Find where the given text appears and provide that cell's center as [X, Y] coordinate. 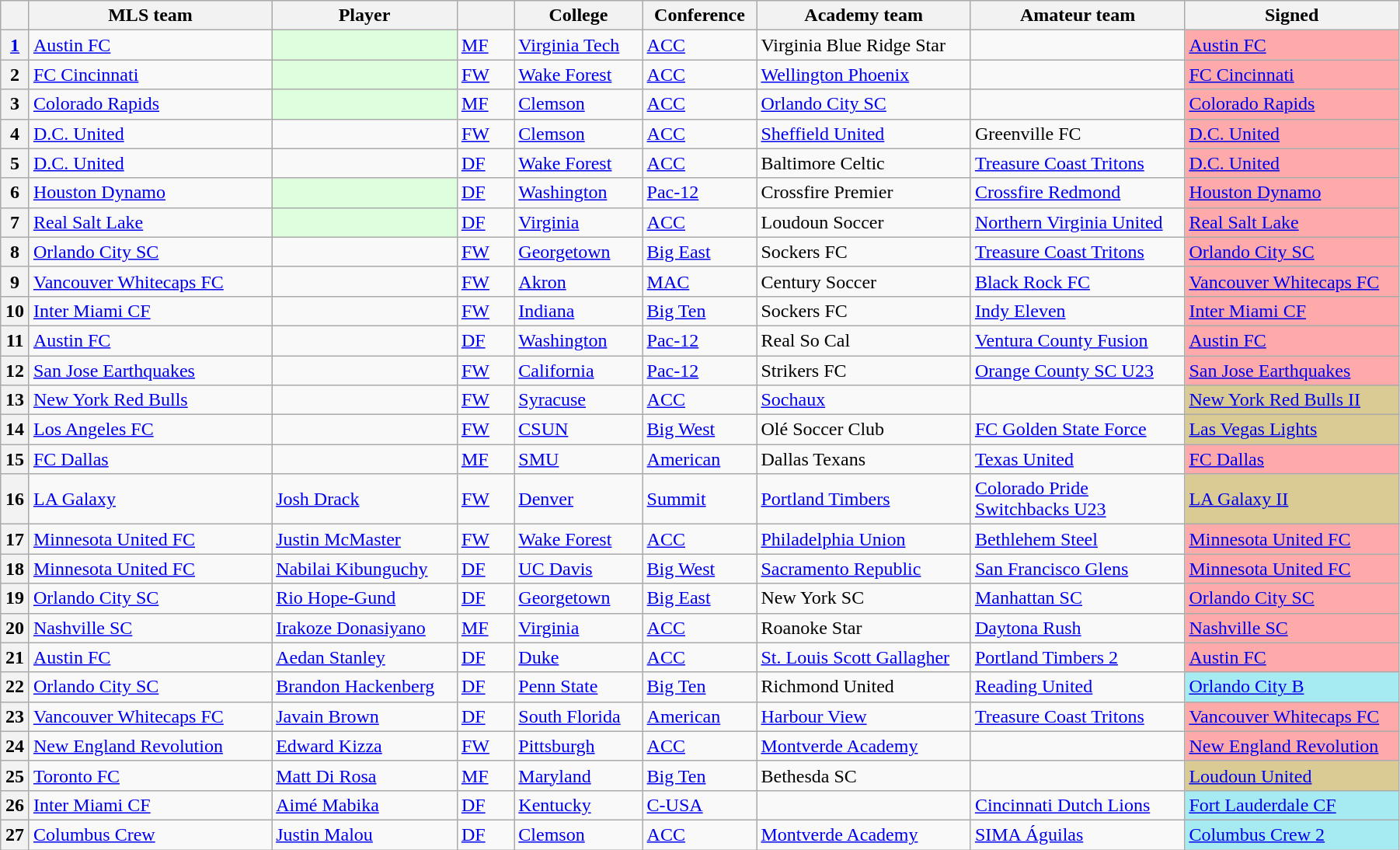
Orlando City B [1292, 687]
Conference [699, 16]
Rio Hope-Gund [365, 598]
St. Louis Scott Gallagher [864, 657]
19 [16, 598]
New York SC [864, 598]
Dallas Texans [864, 459]
Texas United [1077, 459]
12 [16, 371]
Richmond United [864, 687]
Kentucky [578, 805]
Syracuse [578, 400]
South Florida [578, 716]
26 [16, 805]
MAC [699, 281]
Summit [699, 499]
Greenville FC [1077, 134]
Brandon Hackenberg [365, 687]
Orange County SC U23 [1077, 371]
Virginia Tech [578, 45]
4 [16, 134]
Signed [1292, 16]
UC Davis [578, 569]
2 [16, 75]
23 [16, 716]
New York Red Bulls [150, 400]
Maryland [578, 775]
Columbus Crew 2 [1292, 834]
Justin Malou [365, 834]
17 [16, 539]
15 [16, 459]
Indy Eleven [1077, 311]
San Francisco Glens [1077, 569]
Loudoun Soccer [864, 222]
Player [365, 16]
Manhattan SC [1077, 598]
18 [16, 569]
New York Red Bulls II [1292, 400]
Real So Cal [864, 340]
MLS team [150, 16]
LA Galaxy [150, 499]
25 [16, 775]
7 [16, 222]
13 [16, 400]
Black Rock FC [1077, 281]
16 [16, 499]
Denver [578, 499]
27 [16, 834]
Penn State [578, 687]
Las Vegas Lights [1292, 430]
Cincinnati Dutch Lions [1077, 805]
Columbus Crew [150, 834]
6 [16, 193]
8 [16, 252]
Reading United [1077, 687]
Javain Brown [365, 716]
Pittsburgh [578, 746]
FC Golden State Force [1077, 430]
Sacramento Republic [864, 569]
SIMA Águilas [1077, 834]
24 [16, 746]
Virginia Blue Ridge Star [864, 45]
21 [16, 657]
Colorado Pride Switchbacks U23 [1077, 499]
Baltimore Celtic [864, 163]
Wellington Phoenix [864, 75]
California [578, 371]
Aimé Mabika [365, 805]
Duke [578, 657]
Nabilai Kibunguchy [365, 569]
Indiana [578, 311]
Toronto FC [150, 775]
Aedan Stanley [365, 657]
Northern Virginia United [1077, 222]
Irakoze Donasiyano [365, 628]
Matt Di Rosa [365, 775]
LA Galaxy II [1292, 499]
Justin McMaster [365, 539]
Edward Kizza [365, 746]
Roanoke Star [864, 628]
Harbour View [864, 716]
Amateur team [1077, 16]
Fort Lauderdale CF [1292, 805]
Portland Timbers 2 [1077, 657]
3 [16, 104]
College [578, 16]
Olé Soccer Club [864, 430]
11 [16, 340]
Crossfire Redmond [1077, 193]
Bethlehem Steel [1077, 539]
10 [16, 311]
Akron [578, 281]
22 [16, 687]
Crossfire Premier [864, 193]
Sheffield United [864, 134]
Josh Drack [365, 499]
Century Soccer [864, 281]
Academy team [864, 16]
1 [16, 45]
Sochaux [864, 400]
CSUN [578, 430]
Philadelphia Union [864, 539]
Strikers FC [864, 371]
Loudoun United [1292, 775]
Portland Timbers [864, 499]
C-USA [699, 805]
SMU [578, 459]
Bethesda SC [864, 775]
20 [16, 628]
5 [16, 163]
Daytona Rush [1077, 628]
9 [16, 281]
Ventura County Fusion [1077, 340]
Los Angeles FC [150, 430]
14 [16, 430]
